Detect which cell encompasses the target text, then output its (x, y) center coordinate. 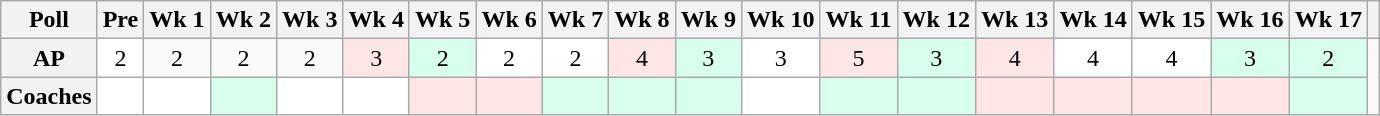
Wk 14 (1093, 20)
Wk 8 (642, 20)
Wk 2 (243, 20)
Wk 13 (1014, 20)
Wk 10 (781, 20)
Wk 17 (1328, 20)
Pre (120, 20)
Wk 6 (509, 20)
AP (49, 58)
Wk 3 (310, 20)
Wk 9 (708, 20)
Wk 7 (575, 20)
Coaches (49, 96)
Wk 15 (1171, 20)
Poll (49, 20)
Wk 4 (376, 20)
Wk 11 (858, 20)
Wk 1 (177, 20)
Wk 5 (442, 20)
Wk 12 (936, 20)
Wk 16 (1250, 20)
5 (858, 58)
